Output the [x, y] coordinate of the center of the cell containing the given text.  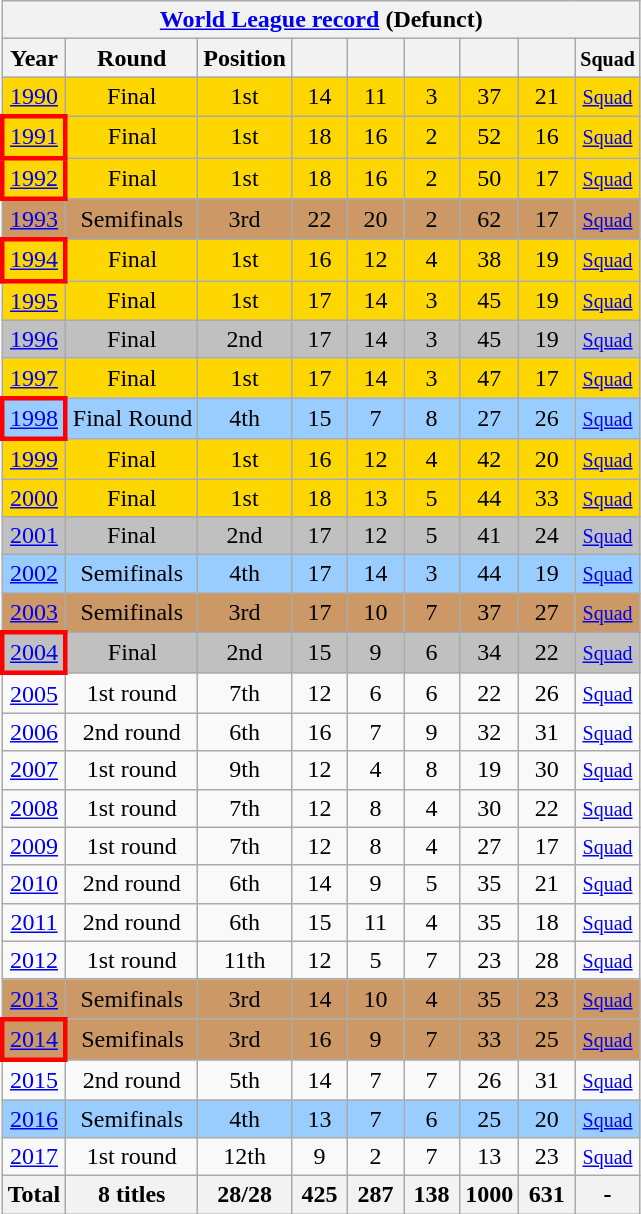
1991 [34, 136]
1997 [34, 378]
1994 [34, 260]
2012 [34, 960]
2009 [34, 846]
1000 [490, 1195]
50 [490, 178]
47 [490, 378]
2014 [34, 1040]
1995 [34, 301]
287 [376, 1195]
28 [547, 960]
8 titles [132, 1195]
138 [432, 1195]
5th [245, 1080]
2010 [34, 884]
2008 [34, 808]
62 [490, 220]
Year [34, 58]
28/28 [245, 1195]
2006 [34, 732]
425 [319, 1195]
1996 [34, 339]
2011 [34, 922]
2001 [34, 536]
2003 [34, 613]
1993 [34, 220]
34 [490, 652]
11th [245, 960]
2000 [34, 497]
38 [490, 260]
2013 [34, 999]
Round [132, 58]
52 [490, 136]
Final Round [132, 418]
2007 [34, 770]
2004 [34, 652]
9th [245, 770]
1999 [34, 459]
1998 [34, 418]
41 [490, 536]
World League record (Defunct) [321, 20]
2002 [34, 574]
32 [490, 732]
2016 [34, 1119]
12th [245, 1157]
Total [34, 1195]
24 [547, 536]
2015 [34, 1080]
2005 [34, 693]
2017 [34, 1157]
1992 [34, 178]
42 [490, 459]
- [608, 1195]
631 [547, 1195]
1990 [34, 97]
Position [245, 58]
